Find where the given text appears and provide that cell's center as [x, y] coordinate. 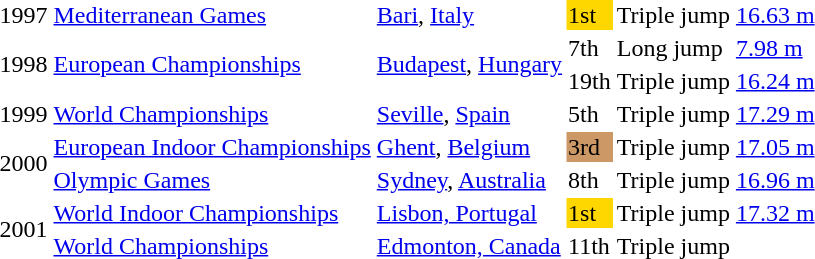
3rd [590, 147]
Ghent, Belgium [469, 147]
Seville, Spain [469, 114]
8th [590, 180]
7th [590, 48]
Sydney, Australia [469, 180]
5th [590, 114]
Long jump [673, 48]
Mediterranean Games [212, 15]
Budapest, Hungary [469, 64]
World Indoor Championships [212, 213]
Lisbon, Portugal [469, 213]
19th [590, 81]
Bari, Italy [469, 15]
World Championships [212, 114]
Olympic Games [212, 180]
European Indoor Championships [212, 147]
European Championships [212, 64]
